Identify which cell holds the provided text, then report its (X, Y) central coordinate. 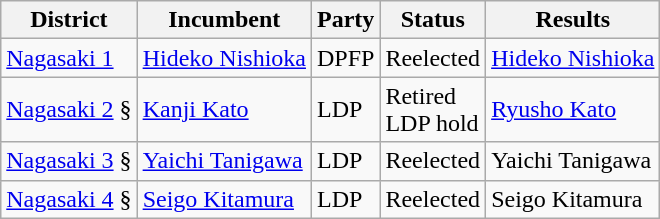
Results (573, 20)
Nagasaki 4 § (69, 199)
Nagasaki 2 § (69, 110)
DPFP (345, 58)
District (69, 20)
Kanji Kato (224, 110)
Incumbent (224, 20)
Ryusho Kato (573, 110)
Nagasaki 1 (69, 58)
Party (345, 20)
Status (433, 20)
Nagasaki 3 § (69, 161)
RetiredLDP hold (433, 110)
